Detect which cell encompasses the target text, then output its [x, y] center coordinate. 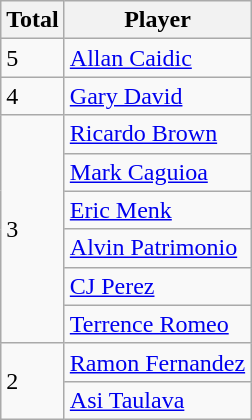
Asi Taulava [157, 400]
Allan Caidic [157, 58]
5 [33, 58]
Eric Menk [157, 210]
4 [33, 96]
CJ Perez [157, 286]
Mark Caguioa [157, 172]
Ramon Fernandez [157, 362]
3 [33, 229]
Ricardo Brown [157, 134]
Terrence Romeo [157, 324]
2 [33, 381]
Total [33, 20]
Player [157, 20]
Alvin Patrimonio [157, 248]
Gary David [157, 96]
